Identify which cell holds the provided text, then report its [X, Y] central coordinate. 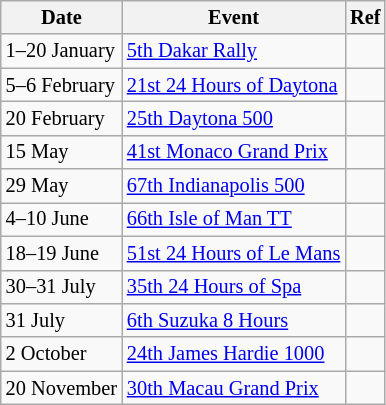
5th Dakar Rally [234, 51]
30th Macau Grand Prix [234, 388]
20 February [62, 118]
25th Daytona 500 [234, 118]
20 November [62, 388]
6th Suzuka 8 Hours [234, 320]
66th Isle of Man TT [234, 219]
4–10 June [62, 219]
5–6 February [62, 85]
31 July [62, 320]
24th James Hardie 1000 [234, 354]
15 May [62, 152]
41st Monaco Grand Prix [234, 152]
51st 24 Hours of Le Mans [234, 253]
Event [234, 17]
1–20 January [62, 51]
Date [62, 17]
21st 24 Hours of Daytona [234, 85]
35th 24 Hours of Spa [234, 287]
Ref [365, 17]
2 October [62, 354]
67th Indianapolis 500 [234, 186]
30–31 July [62, 287]
29 May [62, 186]
18–19 June [62, 253]
